Locate the cell with the specified text and output its (X, Y) center coordinate. 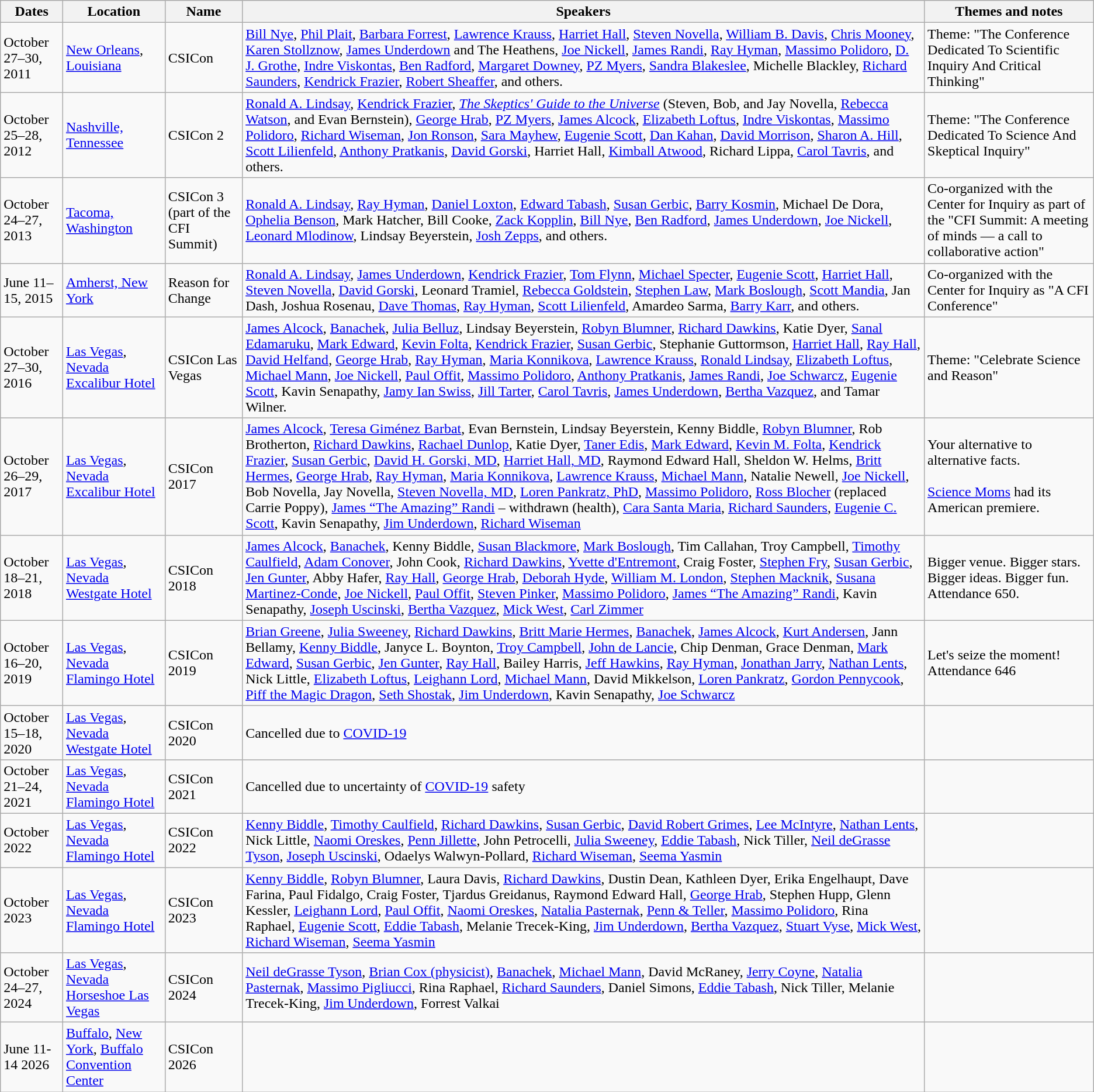
October 21–24, 2021 (32, 786)
October 2022 (32, 840)
CSICon 3 (part of the CFI Summit) (203, 220)
Bigger venue. Bigger stars. Bigger ideas. Bigger fun. Attendance 650. (1009, 578)
CSICon 2020 (203, 732)
Your alternative to alternative facts. Science Moms had its American premiere. (1009, 476)
Cancelled due to uncertainty of COVID-19 safety (583, 786)
October 27–30, 2016 (32, 367)
June 11–15, 2015 (32, 290)
New Orleans, Louisiana (113, 57)
CSICon 2017 (203, 476)
Cancelled due to COVID-19 (583, 732)
CSICon (203, 57)
CSICon 2022 (203, 840)
CSICon 2021 (203, 786)
Amherst, New York (113, 290)
Name (203, 12)
October 2023 (32, 910)
October 25–28, 2012 (32, 135)
October 15–18, 2020 (32, 732)
CSICon 2024 (203, 988)
Co-organized with the Center for Inquiry as part of the "CFI Summit: A meeting of minds — a call to collaborative action" (1009, 220)
Co-organized with the Center for Inquiry as "A CFI Conference" (1009, 290)
October 24–27, 2013 (32, 220)
Nashville, Tennessee (113, 135)
Tacoma, Washington (113, 220)
CSICon 2018 (203, 578)
October 26–29, 2017 (32, 476)
Theme: "Celebrate Science and Reason" (1009, 367)
Let's seize the moment! Attendance 646 (1009, 663)
Themes and notes (1009, 12)
June 11-14 2026 (32, 1057)
Las Vegas, Nevada Horseshoe Las Vegas (113, 988)
October 24–27, 2024 (32, 988)
Theme: "The Conference Dedicated To Scientific Inquiry And Critical Thinking" (1009, 57)
Speakers (583, 12)
CSICon Las Vegas (203, 367)
CSICon 2023 (203, 910)
Reason for Change (203, 290)
CSICon 2019 (203, 663)
October 18–21, 2018 (32, 578)
Dates (32, 12)
CSICon 2026 (203, 1057)
Buffalo, New York, Buffalo Convention Center (113, 1057)
October 16–20, 2019 (32, 663)
Theme: "The Conference Dedicated To Science And Skeptical Inquiry" (1009, 135)
October 27–30, 2011 (32, 57)
CSICon 2 (203, 135)
Location (113, 12)
